Return the (X, Y) coordinate for the center point of the cell that contains the specified text.  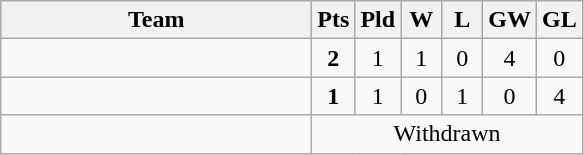
Pts (334, 20)
Pld (378, 20)
L (462, 20)
2 (334, 58)
Team (156, 20)
GL (559, 20)
GW (510, 20)
Withdrawn (447, 134)
W (422, 20)
